Locate the cell with the specified text and output its [X, Y] center coordinate. 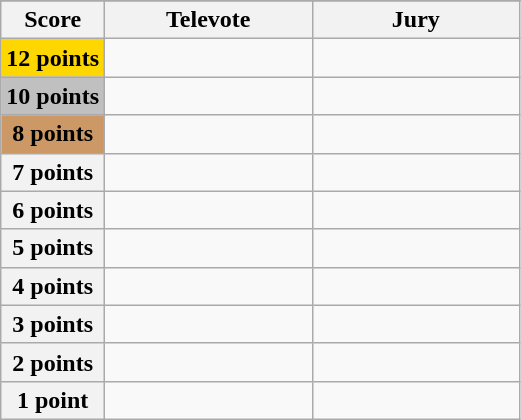
4 points [53, 286]
6 points [53, 210]
5 points [53, 248]
2 points [53, 362]
12 points [53, 58]
Jury [416, 20]
Score [53, 20]
3 points [53, 324]
7 points [53, 172]
1 point [53, 400]
8 points [53, 134]
10 points [53, 96]
Televote [209, 20]
